Search for the cell housing the specified text and yield its [x, y] center coordinate. 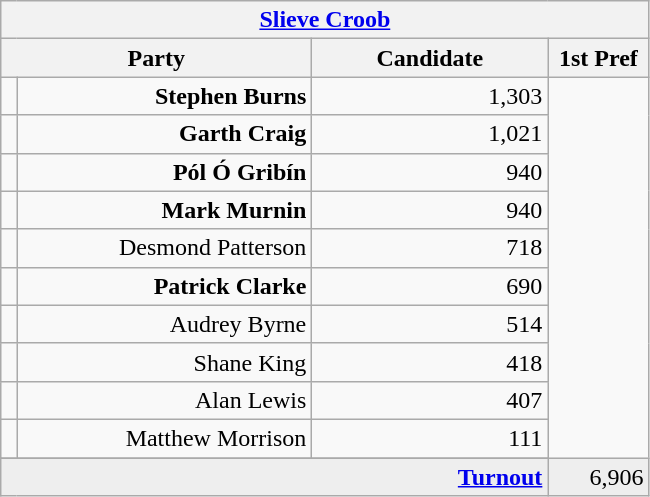
Shane King [164, 362]
1st Pref [598, 58]
718 [430, 248]
Matthew Morrison [164, 438]
514 [430, 324]
Candidate [430, 58]
6,906 [598, 477]
Mark Murnin [164, 210]
Alan Lewis [164, 400]
Desmond Patterson [164, 248]
1,303 [430, 96]
111 [430, 438]
Garth Craig [164, 134]
1,021 [430, 134]
Turnout [274, 477]
690 [430, 286]
Audrey Byrne [164, 324]
Slieve Croob [325, 20]
407 [430, 400]
418 [430, 362]
Party [156, 58]
Patrick Clarke [164, 286]
Pól Ó Gribín [164, 172]
Stephen Burns [164, 96]
